Output the (x, y) coordinate of the center of the cell containing the given text.  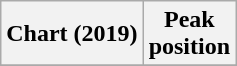
Chart (2019) (72, 34)
Peakposition (189, 34)
